Provide the [X, Y] coordinate of the cell's center where the given text is located.  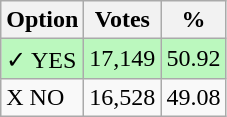
Votes [122, 20]
50.92 [194, 59]
% [194, 20]
✓ YES [42, 59]
49.08 [194, 97]
Option [42, 20]
X NO [42, 97]
17,149 [122, 59]
16,528 [122, 97]
